Extract the [x, y] coordinate from the center of the cell holding the provided text.  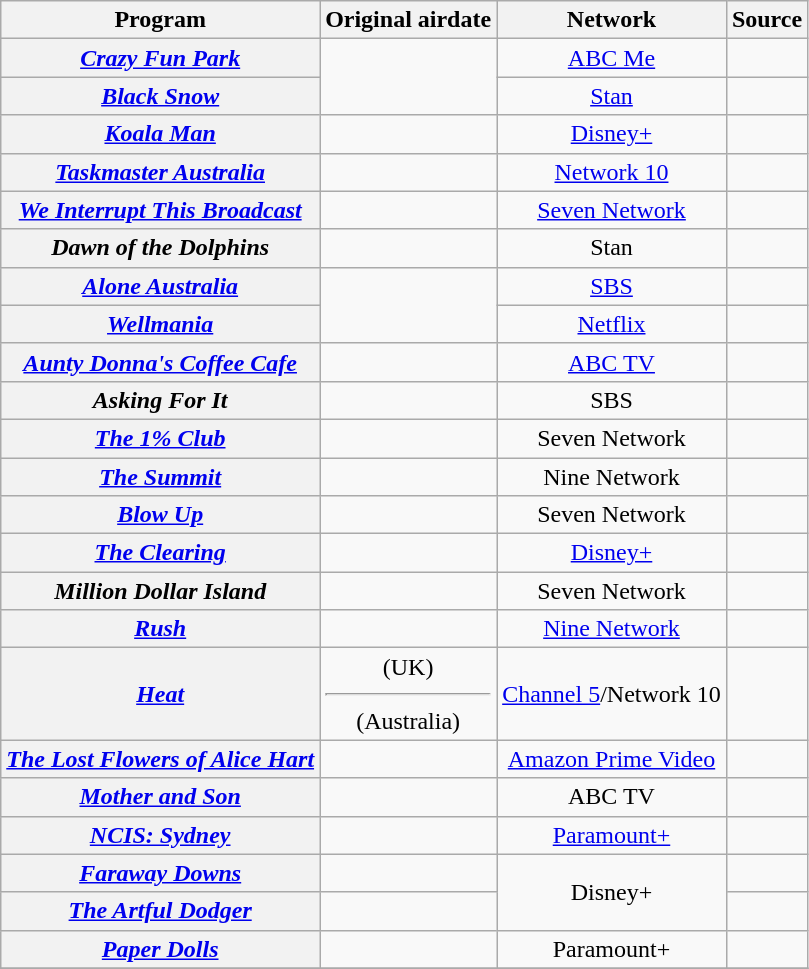
Taskmaster Australia [160, 172]
Crazy Fun Park [160, 58]
Wellmania [160, 324]
Network 10 [612, 172]
Source [766, 20]
Rush [160, 629]
Channel 5/Network 10 [612, 694]
The Lost Flowers of Alice Hart [160, 759]
ABC Me [612, 58]
Alone Australia [160, 286]
Amazon Prime Video [612, 759]
The 1% Club [160, 438]
Network [612, 20]
Blow Up [160, 515]
Black Snow [160, 96]
Dawn of the Dolphins [160, 248]
The Summit [160, 477]
Paper Dolls [160, 949]
Program [160, 20]
We Interrupt This Broadcast [160, 210]
Koala Man [160, 134]
(UK) (Australia) [408, 694]
Aunty Donna's Coffee Cafe [160, 362]
NCIS: Sydney [160, 835]
Original airdate [408, 20]
Faraway Downs [160, 873]
Netflix [612, 324]
The Artful Dodger [160, 911]
Mother and Son [160, 797]
Asking For It [160, 400]
Heat [160, 694]
The Clearing [160, 553]
Million Dollar Island [160, 591]
